For the text-containing cell, return its midpoint in [x, y] coordinate format. 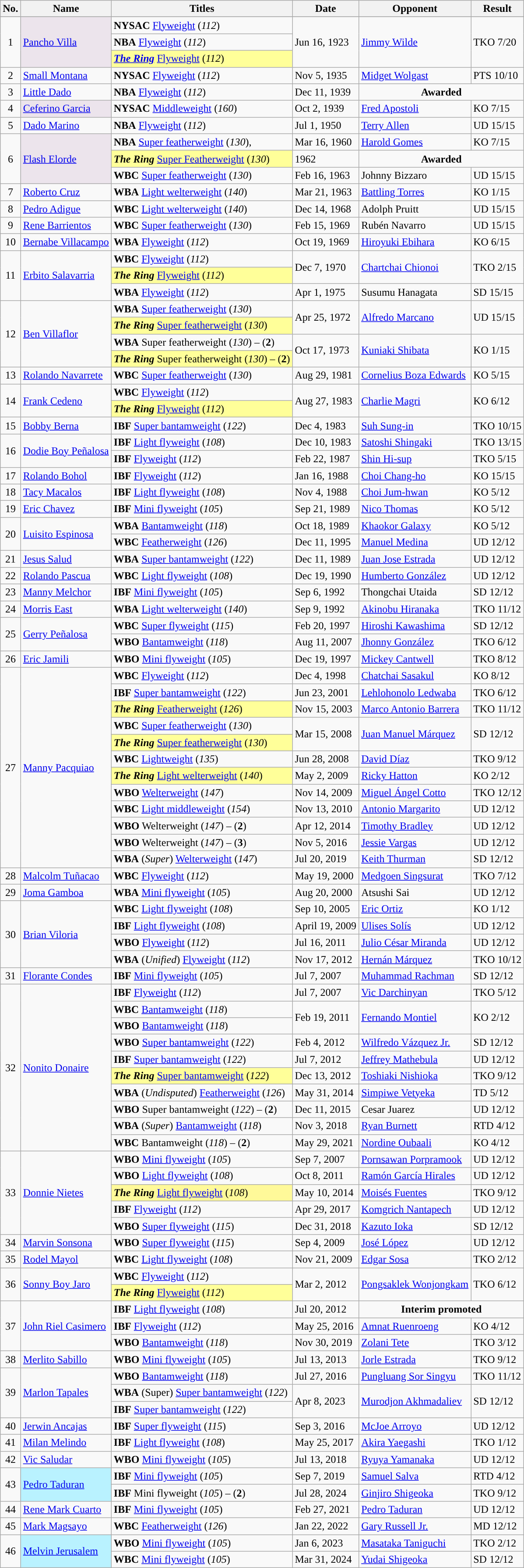
Nov 13, 2010 [326, 809]
WBC Lightweight (135) [202, 759]
Rolando Bohol [66, 475]
Feb 15, 1969 [326, 226]
Titles [202, 9]
Antonio Margarito [415, 809]
Joma Gamboa [66, 892]
Samuel Salva [415, 1476]
Ulises Solís [415, 926]
Komgrich Nantapech [415, 1209]
Nico Thomas [415, 509]
Feb 4, 2012 [326, 1043]
Juan Manuel Márquez [415, 734]
Feb 27, 2021 [326, 1509]
May 19, 2000 [326, 876]
Ceferino Garcia [66, 109]
TKO 13/15 [497, 442]
TKO 10/12 [497, 959]
Dec 14, 1968 [326, 209]
Frank Cedeno [66, 400]
Thongchai Utaida [415, 592]
WBA (Super) Bantamweight (118) [202, 1126]
Yudai Shigeoka [415, 1560]
Sep 9, 1992 [326, 609]
Jesus Salud [66, 559]
Wilfredo Vázquez Jr. [415, 1043]
23 [11, 592]
Flash Elorde [66, 159]
Mar 2, 2012 [326, 1285]
Bobby Berna [66, 425]
TKO 12/12 [497, 793]
Sep 3, 2016 [326, 1426]
Nov 21, 2009 [326, 1259]
Opponent [415, 9]
Dec 13, 2012 [326, 1076]
42 [11, 1459]
18 [11, 492]
Manuel Medina [415, 542]
20 [11, 534]
Jul 20, 2019 [326, 859]
Eric Chavez [66, 509]
May 25, 2017 [326, 1443]
10 [11, 242]
Dec 4, 1983 [326, 425]
Aug 20, 2000 [326, 892]
WBA (Unified) Flyweight (112) [202, 959]
NBA Super featherweight (130), [202, 142]
Mar 21, 1963 [326, 192]
Dec 31, 2018 [326, 1226]
KO 6/12 [497, 400]
44 [11, 1509]
Luisito Espinosa [66, 534]
Feb 20, 1997 [326, 626]
Feb 16, 1963 [326, 175]
WBA Bantamweight (118) [202, 526]
Moisés Fuentes [415, 1193]
Timothy Bradley [415, 826]
Gerry Peñalosa [66, 634]
The Ring Light welterweight (140) [202, 776]
19 [11, 509]
Jhonny González [415, 642]
Sep 6, 1992 [326, 592]
The Ring Light flyweight (108) [202, 1193]
1 [11, 42]
Choi Chang-ho [415, 475]
WBC Super flyweight (115) [202, 626]
Dec 11, 1989 [326, 559]
Marlon Tapales [66, 1393]
Rodel Mayol [66, 1259]
Dec 19, 1997 [326, 659]
35 [11, 1259]
16 [11, 450]
5 [11, 125]
46 [11, 1551]
Mickey Cantwell [415, 659]
Pornsawan Porpramook [415, 1159]
4 [11, 109]
Mar 16, 1960 [326, 142]
TKO 5/12 [497, 992]
Mar 15, 2008 [326, 734]
Juan Jose Estrada [415, 559]
26 [11, 659]
The Ring Super bantamweight (122) [202, 1076]
Gary Russell Jr. [415, 1526]
Miguel Ángel Cotto [415, 793]
WBC Bantamweight (118) – (2) [202, 1143]
21 [11, 559]
Apr 1, 1975 [326, 292]
2 [11, 75]
41 [11, 1443]
Nov 5, 2016 [326, 842]
The Ring Featherweight (126) [202, 709]
Battling Torres [415, 192]
Feb 22, 1987 [326, 459]
11 [11, 276]
29 [11, 892]
17 [11, 475]
Terry Allen [415, 125]
Pedro Adigue [66, 209]
13 [11, 375]
Marvin Sonsona [66, 1242]
Edgar Sosa [415, 1259]
32 [11, 1067]
Suh Sung-in [415, 425]
22 [11, 576]
Sep 4, 2009 [326, 1242]
José López [415, 1242]
Milan Melindo [66, 1443]
Oct 19, 1969 [326, 242]
The Ring Super featherweight (130) – (2) [202, 359]
WBO Flyweight (112) [202, 942]
Fred Apostoli [415, 109]
Little Dado [66, 92]
Vic Saludar [66, 1459]
Pungluang Sor Singyu [415, 1376]
3 [11, 92]
Masataka Taniguchi [415, 1543]
KO 5/15 [497, 375]
Oct 17, 1973 [326, 350]
Melvin Jerusalem [66, 1551]
Oct 8, 2011 [326, 1176]
Oct 2, 1939 [326, 109]
IBF Super flyweight (115) [202, 1426]
40 [11, 1426]
38 [11, 1359]
Jul 13, 2013 [326, 1359]
Jul 28, 2024 [326, 1493]
Toshiaki Nishioka [415, 1076]
KO 8/12 [497, 676]
Chartchai Chionoi [415, 267]
Sep 7, 2019 [326, 1476]
36 [11, 1285]
KO 15/15 [497, 475]
Khaokor Galaxy [415, 526]
Jul 1, 1950 [326, 125]
Dec 7, 1970 [326, 267]
Pongsaklek Wonjongkam [415, 1285]
Kuniaki Shibata [415, 350]
Johnny Bizzaro [415, 175]
WBO Light flyweight (108) [202, 1176]
Jul 7, 2012 [326, 1059]
Ben Villaflor [66, 334]
Murodjon Akhmadaliev [415, 1401]
Vic Darchinyan [415, 992]
1962 [326, 159]
Midget Wolgast [415, 75]
WBC Light welterweight (140) [202, 209]
14 [11, 400]
8 [11, 209]
Nov 3, 2018 [326, 1126]
Donnie Nietes [66, 1193]
Nordine Oubaali [415, 1143]
WBC Light middleweight (154) [202, 809]
WBO Super bantamweight (122) [202, 1043]
May 29, 2021 [326, 1143]
Nov 17, 2012 [326, 959]
Nov 15, 2003 [326, 709]
Julio César Miranda [415, 942]
Jun 23, 2001 [326, 692]
WBO Welterweight (147) – (2) [202, 826]
43 [11, 1484]
WBA (Super) Super bantamweight (122) [202, 1393]
Oct 18, 1989 [326, 526]
Jul 27, 2016 [326, 1376]
Ginjiro Shigeoka [415, 1493]
Morris East [66, 609]
TKO 2/15 [497, 267]
Nov 30, 2019 [326, 1343]
Nov 14, 2009 [326, 793]
Harold Gomes [415, 142]
Adolph Pruitt [415, 209]
Jun 16, 1923 [326, 42]
Akinobu Hiranaka [415, 609]
45 [11, 1526]
TD 5/12 [497, 1093]
No. [11, 9]
Amnat Ruenroeng [415, 1326]
PTS 10/10 [497, 75]
Medgoen Singsurat [415, 876]
Hiroshi Kawashima [415, 626]
May 10, 2014 [326, 1193]
Feb 19, 2011 [326, 1017]
Dec 11, 1939 [326, 92]
Dodie Boy Peñalosa [66, 450]
Brian Viloria [66, 934]
Nonito Donaire [66, 1067]
Dec 19, 1990 [326, 576]
WBA Super bantamweight (122) [202, 559]
34 [11, 1242]
Jul 20, 2012 [326, 1310]
9 [11, 226]
McJoe Arroyo [415, 1426]
Jessie Vargas [415, 842]
Apr 8, 2023 [326, 1401]
Manny Pacquiao [66, 768]
24 [11, 609]
31 [11, 976]
Kazuto Ioka [415, 1226]
6 [11, 159]
TKO 3/12 [497, 1343]
7 [11, 192]
John Riel Casimero [66, 1326]
Eric Ortiz [415, 909]
David Díaz [415, 759]
Charlie Magri [415, 400]
Aug 11, 2007 [326, 642]
The Ring Super Featherweight (130) [202, 159]
Dec 11, 1995 [326, 542]
Malcolm Tuñacao [66, 876]
Manny Melchor [66, 592]
Hernán Márquez [415, 959]
Apr 12, 2014 [326, 826]
Dec 4, 1998 [326, 676]
Dec 10, 1983 [326, 442]
TKO 7/12 [497, 876]
15 [11, 425]
Mar 31, 2024 [326, 1560]
Keith Thurman [415, 859]
WBA Mini flyweight (105) [202, 892]
Ricky Hatton [415, 776]
TKO 8/12 [497, 659]
Cesar Juarez [415, 1109]
Eric Jamili [66, 659]
WBA (Undisputed) Featherweight (126) [202, 1093]
Lehlohonolo Ledwaba [415, 692]
Jeffrey Mathebula [415, 1059]
Choi Jum-hwan [415, 492]
Nov 4, 1988 [326, 492]
Merlito Sabillo [66, 1359]
Jan 6, 2023 [326, 1543]
WBO Super bantamweight (122) – (2) [202, 1109]
Marco Antonio Barrera [415, 709]
Jul 13, 2018 [326, 1459]
33 [11, 1193]
Pancho Villa [66, 42]
WBA Super featherweight (130) [202, 309]
Ryuya Yamanaka [415, 1459]
28 [11, 876]
Alfredo Marcano [415, 317]
Simpiwe Vetyeka [415, 1093]
TKO 7/20 [497, 42]
WBA (Super) Welterweight (147) [202, 859]
27 [11, 768]
Date [326, 9]
Rene Mark Cuarto [66, 1509]
Jerwin Ancajas [66, 1426]
Jorle Estrada [415, 1359]
NYSAC Middleweight (160) [202, 109]
Result [497, 9]
Rolando Pascua [66, 576]
37 [11, 1326]
Tacy Macalos [66, 492]
KO 6/15 [497, 242]
Bernabe Villacampo [66, 242]
Susumu Hanagata [415, 292]
May 31, 2014 [326, 1093]
Name [66, 9]
Akira Yaegashi [415, 1443]
Rene Barrientos [66, 226]
Sep 10, 2005 [326, 909]
WBA Super featherweight (130) – (2) [202, 342]
Dado Marino [66, 125]
Dec 11, 2015 [326, 1109]
Jan 16, 1988 [326, 475]
Interim promoted [441, 1310]
SD 15/15 [497, 292]
Zolani Tete [415, 1343]
25 [11, 634]
Aug 29, 1981 [326, 375]
TKO 1/12 [497, 1443]
May 2, 2009 [326, 776]
Aug 27, 1983 [326, 400]
Mark Magsayo [66, 1526]
May 25, 2016 [326, 1326]
Sep 7, 2007 [326, 1159]
Shin Hi-sup [415, 459]
Florante Condes [66, 976]
Satoshi Shingaki [415, 442]
Humberto González [415, 576]
Apr 25, 1972 [326, 317]
39 [11, 1393]
Cornelius Boza Edwards [415, 375]
MD 12/12 [497, 1526]
Chatchai Sasakul [415, 676]
April 19, 2009 [326, 926]
Ramón García Hirales [415, 1176]
WBC Bantamweight (118) [202, 1009]
Muhammad Rachman [415, 976]
Small Montana [66, 75]
Rubén Navarro [415, 226]
IBF Mini flyweight (105) – (2) [202, 1493]
WBO Welterweight (147) – (3) [202, 842]
Jun 28, 2008 [326, 759]
Jul 16, 2011 [326, 942]
Roberto Cruz [66, 192]
Atsushi Sai [415, 892]
Erbito Salavarria [66, 276]
30 [11, 934]
Ryan Burnett [415, 1126]
Sep 21, 1989 [326, 509]
Fernando Montiel [415, 1017]
Rolando Navarrete [66, 375]
Sonny Boy Jaro [66, 1285]
KO 1/12 [497, 909]
TKO 10/15 [497, 425]
Hiroyuki Ebihara [415, 242]
Nov 5, 1935 [326, 75]
12 [11, 334]
WBO Welterweight (147) [202, 793]
Jimmy Wilde [415, 42]
TKO 5/15 [497, 459]
Apr 29, 2017 [326, 1209]
Jan 22, 2022 [326, 1526]
WBC Mini flyweight (105) [202, 1560]
